Identify which cell holds the provided text, then report its [x, y] central coordinate. 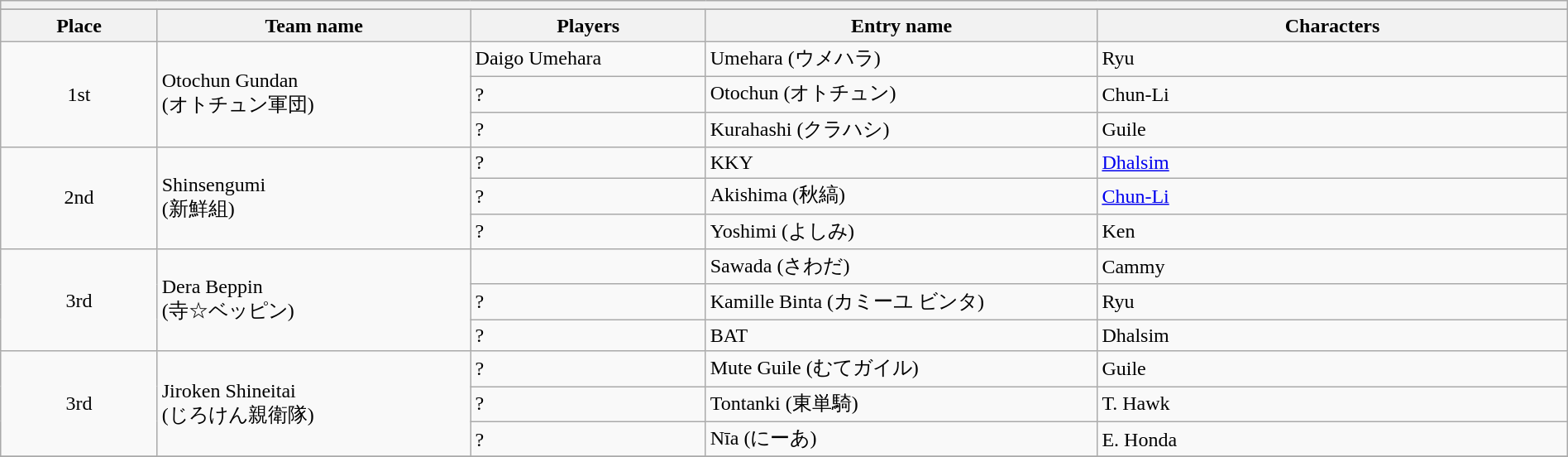
Kamille Binta (カミーユ ビンタ) [901, 301]
Characters [1332, 26]
KKY [901, 163]
Daigo Umehara [588, 60]
Place [79, 26]
Cammy [1332, 267]
BAT [901, 335]
1st [79, 94]
Sawada (さわだ) [901, 267]
Kurahashi (クラハシ) [901, 129]
Tontanki (東単騎) [901, 404]
2nd [79, 199]
Nīa (にーあ) [901, 439]
Umehara (ウメハラ) [901, 60]
Entry name [901, 26]
Akishima (秋縞) [901, 197]
Players [588, 26]
Ken [1332, 232]
E. Honda [1332, 439]
T. Hawk [1332, 404]
Jiroken Shineitai(じろけん親衛隊) [314, 404]
Otochun Gundan(オトチュン軍団) [314, 94]
Yoshimi (よしみ) [901, 232]
Otochun (オトチュン) [901, 94]
Dera Beppin(寺☆ベッピン) [314, 300]
Shinsengumi(新鮮組) [314, 199]
Team name [314, 26]
Mute Guile (むてガイル) [901, 369]
